For the text-containing cell, return its midpoint in [X, Y] coordinate format. 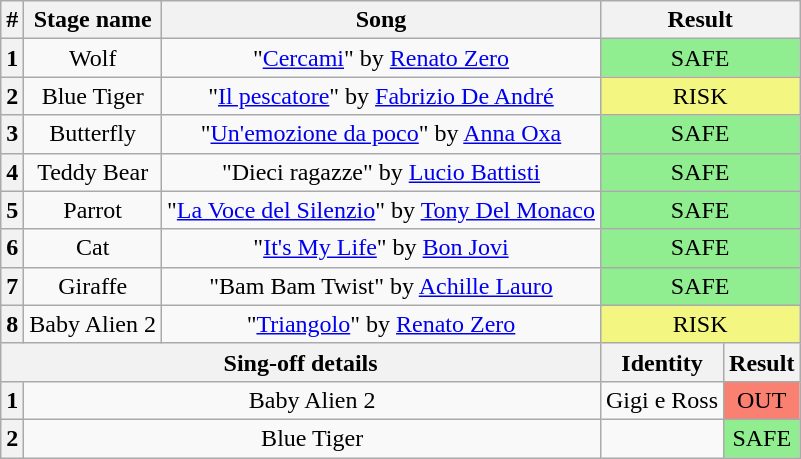
OUT [762, 400]
Butterfly [93, 134]
3 [12, 134]
Parrot [93, 210]
5 [12, 210]
Teddy Bear [93, 172]
"Un'emozione da poco" by Anna Oxa [382, 134]
"Il pescatore" by Fabrizio De André [382, 96]
4 [12, 172]
"It's My Life" by Bon Jovi [382, 248]
Identity [662, 362]
Gigi e Ross [662, 400]
Sing-off details [301, 362]
"Triangolo" by Renato Zero [382, 324]
# [12, 20]
Wolf [93, 58]
7 [12, 286]
8 [12, 324]
Cat [93, 248]
Stage name [93, 20]
"Dieci ragazze" by Lucio Battisti [382, 172]
Song [382, 20]
6 [12, 248]
Giraffe [93, 286]
"Bam Bam Twist" by Achille Lauro [382, 286]
"La Voce del Silenzio" by Tony Del Monaco [382, 210]
"Cercami" by Renato Zero [382, 58]
